Provide the [x, y] coordinate of the cell's center where the given text is located.  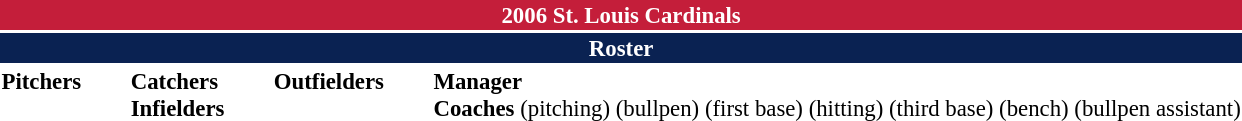
2006 St. Louis Cardinals [621, 15]
Roster [621, 48]
